Capture the cell that displays the provided text and extract its (x, y) central coordinate. 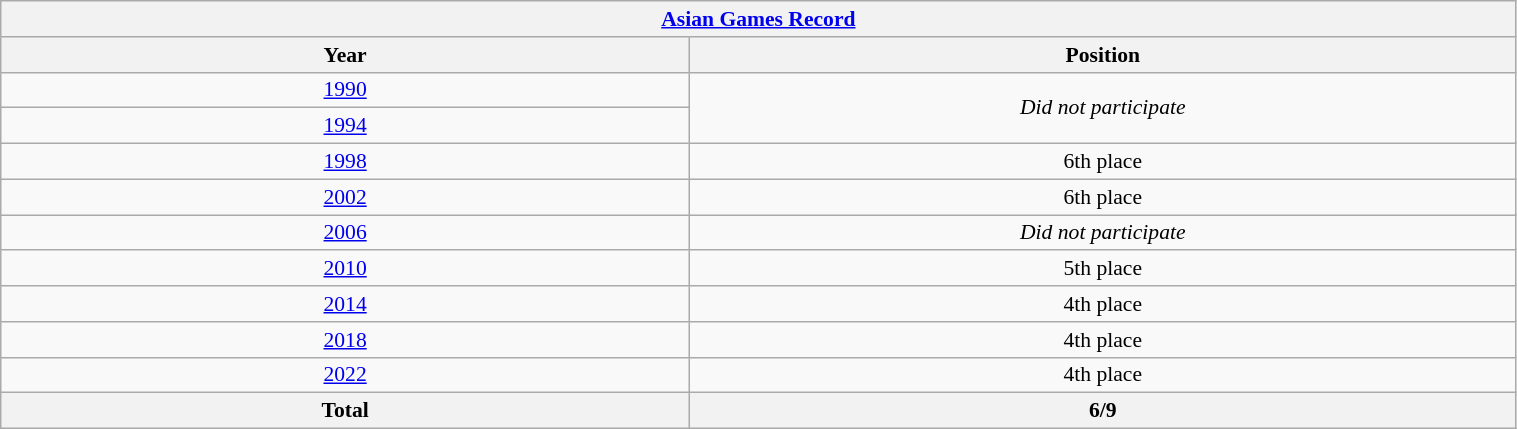
2002 (346, 197)
6/9 (1104, 411)
Asian Games Record (758, 19)
2018 (346, 340)
2006 (346, 233)
5th place (1104, 269)
Total (346, 411)
1990 (346, 90)
2014 (346, 304)
1994 (346, 126)
2010 (346, 269)
Year (346, 55)
Position (1104, 55)
2022 (346, 375)
1998 (346, 162)
